Find where the given text appears and provide that cell's center as [X, Y] coordinate. 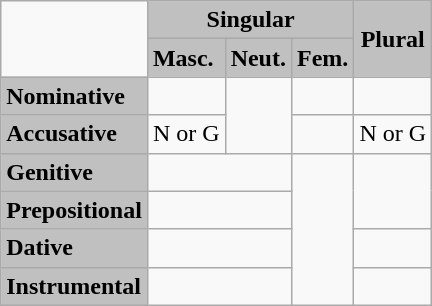
Dative [74, 248]
Neut. [258, 58]
Accusative [74, 134]
Plural [393, 39]
Masc. [186, 58]
Instrumental [74, 286]
Singular [250, 20]
Nominative [74, 96]
Genitive [74, 172]
Fem. [322, 58]
Prepositional [74, 210]
